Find where the given text appears and provide that cell's center as [x, y] coordinate. 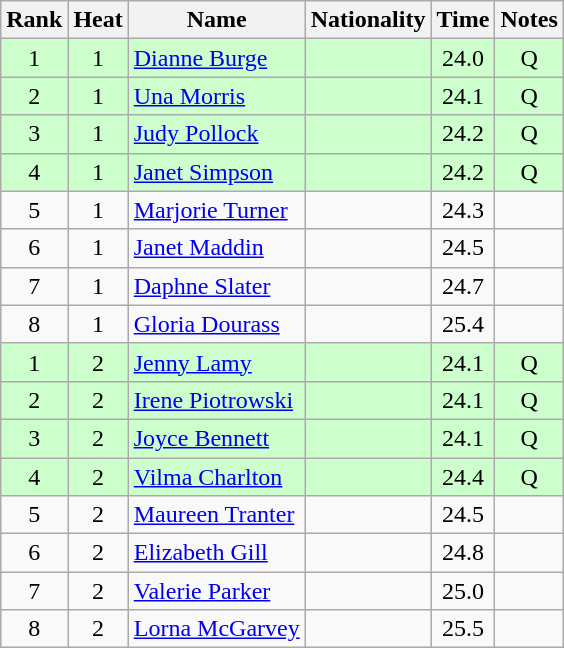
Una Morris [216, 96]
Notes [529, 20]
24.4 [463, 477]
Heat [98, 20]
Nationality [368, 20]
25.5 [463, 629]
25.4 [463, 324]
Janet Maddin [216, 248]
25.0 [463, 591]
Joyce Bennett [216, 438]
24.8 [463, 553]
Dianne Burge [216, 58]
Janet Simpson [216, 172]
Rank [34, 20]
24.3 [463, 210]
Vilma Charlton [216, 477]
Lorna McGarvey [216, 629]
Time [463, 20]
24.0 [463, 58]
Marjorie Turner [216, 210]
Name [216, 20]
Valerie Parker [216, 591]
Judy Pollock [216, 134]
Irene Piotrowski [216, 400]
Maureen Tranter [216, 515]
Gloria Dourass [216, 324]
Daphne Slater [216, 286]
Jenny Lamy [216, 362]
Elizabeth Gill [216, 553]
24.7 [463, 286]
